Find where the given text appears and provide that cell's center as (x, y) coordinate. 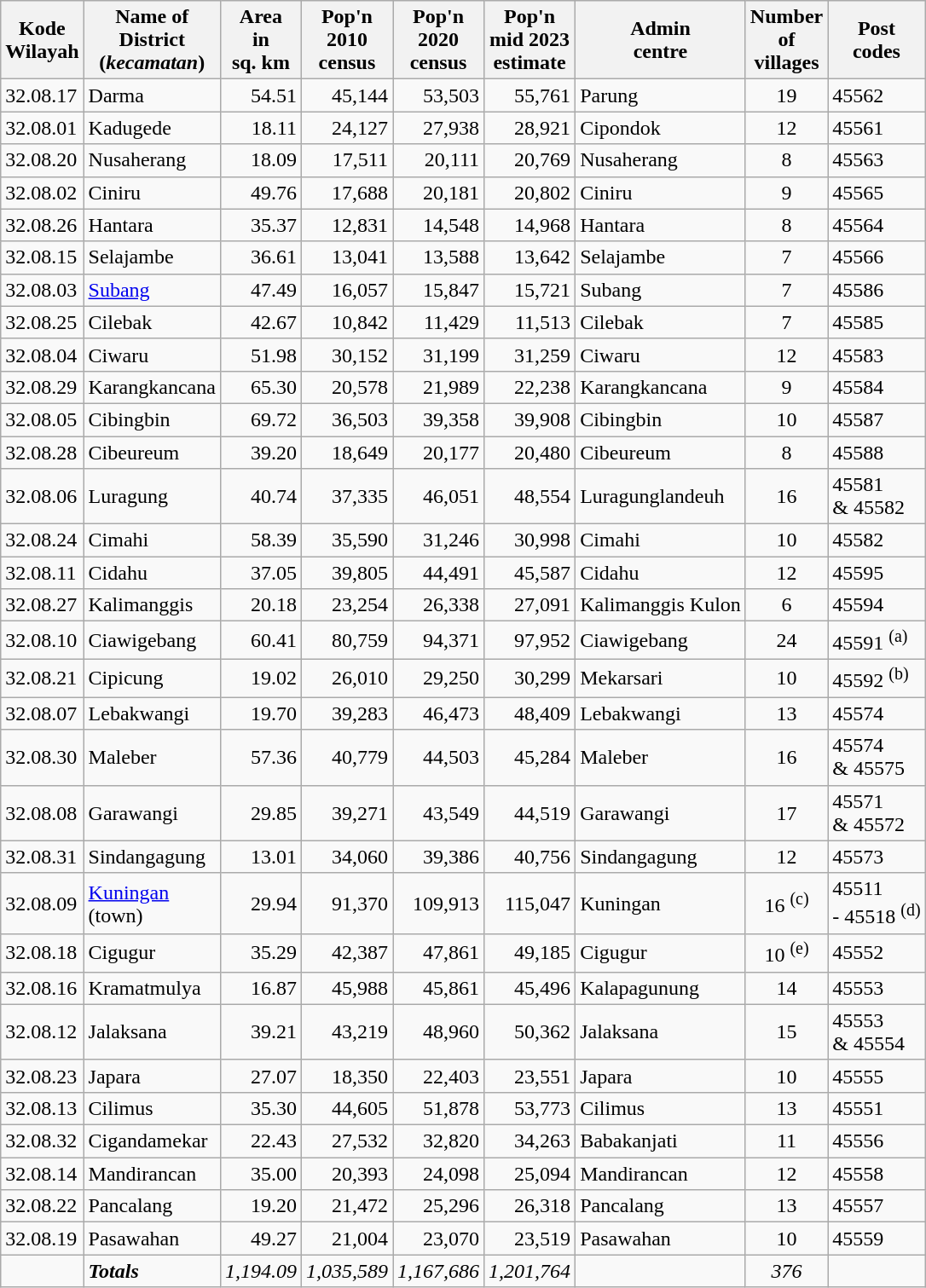
48,960 (438, 1031)
53,503 (438, 95)
45557 (877, 1206)
45591 (a) (877, 641)
39.21 (261, 1031)
1,035,589 (346, 1271)
35.37 (261, 225)
55,761 (530, 95)
1,167,686 (438, 1271)
45,861 (438, 988)
32.08.07 (43, 713)
Kalapagunung (661, 988)
45588 (877, 453)
13,588 (438, 257)
40,779 (346, 757)
32.08.03 (43, 290)
48,554 (530, 496)
43,549 (438, 813)
32.08.04 (43, 355)
13,642 (530, 257)
32.08.22 (43, 1206)
26,318 (530, 1206)
39,358 (438, 419)
45584 (877, 387)
13.01 (261, 857)
32.08.25 (43, 322)
Totals (152, 1271)
Mekarsari (661, 679)
Postcodes (877, 40)
32.08.02 (43, 193)
32.08.11 (43, 573)
32.08.15 (43, 257)
46,473 (438, 713)
51,878 (438, 1108)
44,491 (438, 573)
Darma (152, 95)
20,177 (438, 453)
Kuningan (town) (152, 904)
6 (786, 605)
32.08.19 (43, 1239)
32.08.20 (43, 160)
51.98 (261, 355)
91,370 (346, 904)
48,409 (530, 713)
Babakanjati (661, 1141)
35.29 (261, 953)
45582 (877, 540)
49,185 (530, 953)
34,060 (346, 857)
Cipondok (661, 128)
22,238 (530, 387)
24,127 (346, 128)
94,371 (438, 641)
Pop'n mid 2023estimate (530, 40)
26,338 (438, 605)
109,913 (438, 904)
36,503 (346, 419)
45553 (877, 988)
40,756 (530, 857)
27.07 (261, 1076)
32.08.32 (43, 1141)
45553& 45554 (877, 1031)
45563 (877, 160)
11 (786, 1141)
58.39 (261, 540)
32.08.18 (43, 953)
11,429 (438, 322)
20,769 (530, 160)
23,551 (530, 1076)
45585 (877, 322)
35.00 (261, 1174)
49.76 (261, 193)
32.08.26 (43, 225)
Cigandamekar (152, 1141)
20,181 (438, 193)
1,201,764 (530, 1271)
15 (786, 1031)
Areain sq. km (261, 40)
21,004 (346, 1239)
39.20 (261, 453)
20,111 (438, 160)
45574 (877, 713)
22.43 (261, 1141)
11,513 (530, 322)
32.08.28 (43, 453)
376 (786, 1271)
45586 (877, 290)
18.11 (261, 128)
45573 (877, 857)
29.94 (261, 904)
45592 (b) (877, 679)
20,802 (530, 193)
32.08.14 (43, 1174)
44,605 (346, 1108)
45562 (877, 95)
27,532 (346, 1141)
18,649 (346, 453)
24 (786, 641)
45,284 (530, 757)
32.08.31 (43, 857)
45574& 45575 (877, 757)
32.08.30 (43, 757)
115,047 (530, 904)
16.87 (261, 988)
26,010 (346, 679)
45564 (877, 225)
29,250 (438, 679)
10 (e) (786, 953)
1,194.09 (261, 1271)
45,988 (346, 988)
45,144 (346, 95)
43,219 (346, 1031)
Kramatmulya (152, 988)
29.85 (261, 813)
44,503 (438, 757)
32.08.29 (43, 387)
50,362 (530, 1031)
36.61 (261, 257)
Pop'n 2010census (346, 40)
17,688 (346, 193)
Kalimanggis Kulon (661, 605)
32.08.27 (43, 605)
32.08.05 (43, 419)
12,831 (346, 225)
19.02 (261, 679)
45551 (877, 1108)
45581& 45582 (877, 496)
45,496 (530, 988)
27,091 (530, 605)
18,350 (346, 1076)
39,283 (346, 713)
80,759 (346, 641)
17 (786, 813)
20,480 (530, 453)
32.08.12 (43, 1031)
16,057 (346, 290)
45561 (877, 128)
53,773 (530, 1108)
19.70 (261, 713)
17,511 (346, 160)
46,051 (438, 496)
20.18 (261, 605)
Kuningan (661, 904)
Kalimanggis (152, 605)
45552 (877, 953)
32.08.24 (43, 540)
39,386 (438, 857)
44,519 (530, 813)
30,299 (530, 679)
32.08.17 (43, 95)
13,041 (346, 257)
34,263 (530, 1141)
Numberofvillages (786, 40)
32.08.09 (43, 904)
Name of District (kecamatan) (152, 40)
15,847 (438, 290)
32.08.13 (43, 1108)
Cipicung (152, 679)
45595 (877, 573)
40.74 (261, 496)
60.41 (261, 641)
Kadugede (152, 128)
23,519 (530, 1239)
32.08.21 (43, 679)
32,820 (438, 1141)
39,271 (346, 813)
32.08.23 (43, 1076)
Luragunglandeuh (661, 496)
45,587 (530, 573)
19.20 (261, 1206)
32.08.08 (43, 813)
20,393 (346, 1174)
31,259 (530, 355)
57.36 (261, 757)
45511- 45518 (d) (877, 904)
25,296 (438, 1206)
14,548 (438, 225)
35,590 (346, 540)
45566 (877, 257)
45587 (877, 419)
39,805 (346, 573)
42.67 (261, 322)
45555 (877, 1076)
42,387 (346, 953)
37.05 (261, 573)
Pop'n 2020census (438, 40)
14 (786, 988)
45594 (877, 605)
32.08.16 (43, 988)
21,472 (346, 1206)
32.08.10 (43, 641)
69.72 (261, 419)
25,094 (530, 1174)
15,721 (530, 290)
45556 (877, 1141)
28,921 (530, 128)
47.49 (261, 290)
39,908 (530, 419)
54.51 (261, 95)
37,335 (346, 496)
14,968 (530, 225)
45558 (877, 1174)
20,578 (346, 387)
30,152 (346, 355)
47,861 (438, 953)
22,403 (438, 1076)
32.08.01 (43, 128)
45565 (877, 193)
23,254 (346, 605)
31,199 (438, 355)
Kode Wilayah (43, 40)
18.09 (261, 160)
10,842 (346, 322)
49.27 (261, 1239)
Parung (661, 95)
45583 (877, 355)
Luragung (152, 496)
65.30 (261, 387)
31,246 (438, 540)
30,998 (530, 540)
21,989 (438, 387)
97,952 (530, 641)
19 (786, 95)
45571& 45572 (877, 813)
27,938 (438, 128)
32.08.06 (43, 496)
24,098 (438, 1174)
35.30 (261, 1108)
45559 (877, 1239)
23,070 (438, 1239)
Admincentre (661, 40)
16 (c) (786, 904)
